Return the (x, y) coordinate for the center point of the cell that contains the specified text.  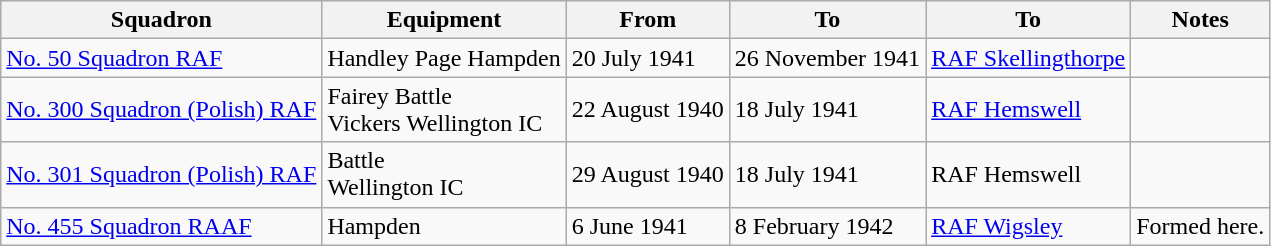
Squadron (162, 20)
RAF Skellingthorpe (1028, 58)
No. 455 Squadron RAAF (162, 226)
BattleWellington IC (444, 174)
8 February 1942 (827, 226)
Handley Page Hampden (444, 58)
6 June 1941 (648, 226)
Notes (1200, 20)
26 November 1941 (827, 58)
No. 50 Squadron RAF (162, 58)
20 July 1941 (648, 58)
Formed here. (1200, 226)
Equipment (444, 20)
Hampden (444, 226)
RAF Wigsley (1028, 226)
22 August 1940 (648, 110)
Fairey BattleVickers Wellington IC (444, 110)
No. 301 Squadron (Polish) RAF (162, 174)
No. 300 Squadron (Polish) RAF (162, 110)
From (648, 20)
29 August 1940 (648, 174)
